Identify which cell holds the provided text, then report its [x, y] central coordinate. 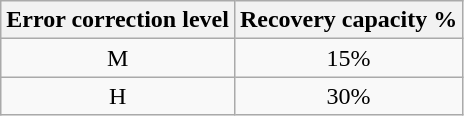
H [118, 96]
Recovery capacity % [348, 20]
M [118, 58]
30% [348, 96]
15% [348, 58]
Error correction level [118, 20]
